For the text-containing cell, return its midpoint in [x, y] coordinate format. 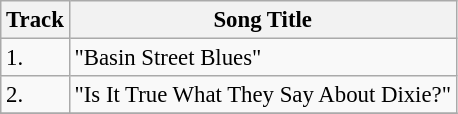
Song Title [262, 20]
"Basin Street Blues" [262, 58]
2. [35, 95]
1. [35, 58]
"Is It True What They Say About Dixie?" [262, 95]
Track [35, 20]
